From the cell containing the given text, extract its center point as (X, Y) coordinate. 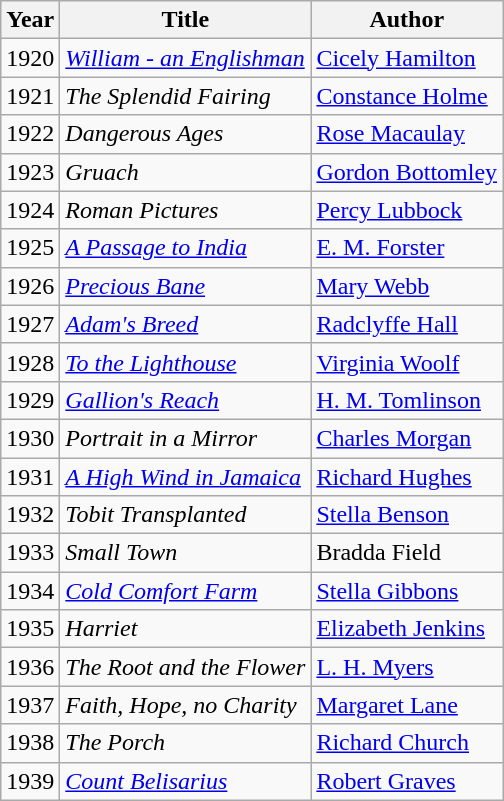
Gruach (186, 172)
1924 (30, 210)
E. M. Forster (407, 248)
Richard Church (407, 743)
Faith, Hope, no Charity (186, 705)
Author (407, 20)
1926 (30, 286)
1930 (30, 438)
1935 (30, 629)
The Root and the Flower (186, 667)
Dangerous Ages (186, 134)
Constance Holme (407, 96)
1936 (30, 667)
Precious Bane (186, 286)
1929 (30, 400)
Stella Gibbons (407, 591)
Virginia Woolf (407, 362)
1933 (30, 553)
The Porch (186, 743)
Radclyffe Hall (407, 324)
H. M. Tomlinson (407, 400)
Rose Macaulay (407, 134)
A High Wind in Jamaica (186, 477)
1937 (30, 705)
Mary Webb (407, 286)
Richard Hughes (407, 477)
Gordon Bottomley (407, 172)
1928 (30, 362)
1920 (30, 58)
Elizabeth Jenkins (407, 629)
The Splendid Fairing (186, 96)
Portrait in a Mirror (186, 438)
Harriet (186, 629)
Cold Comfort Farm (186, 591)
1938 (30, 743)
Adam's Breed (186, 324)
1922 (30, 134)
Cicely Hamilton (407, 58)
Stella Benson (407, 515)
Percy Lubbock (407, 210)
To the Lighthouse (186, 362)
L. H. Myers (407, 667)
Tobit Transplanted (186, 515)
Year (30, 20)
1934 (30, 591)
1939 (30, 781)
1921 (30, 96)
Small Town (186, 553)
Robert Graves (407, 781)
Gallion's Reach (186, 400)
William - an Englishman (186, 58)
1932 (30, 515)
Margaret Lane (407, 705)
1925 (30, 248)
Roman Pictures (186, 210)
A Passage to India (186, 248)
1927 (30, 324)
1923 (30, 172)
Title (186, 20)
Count Belisarius (186, 781)
1931 (30, 477)
Charles Morgan (407, 438)
Bradda Field (407, 553)
